Return the (X, Y) coordinate for the center point of the cell that contains the specified text.  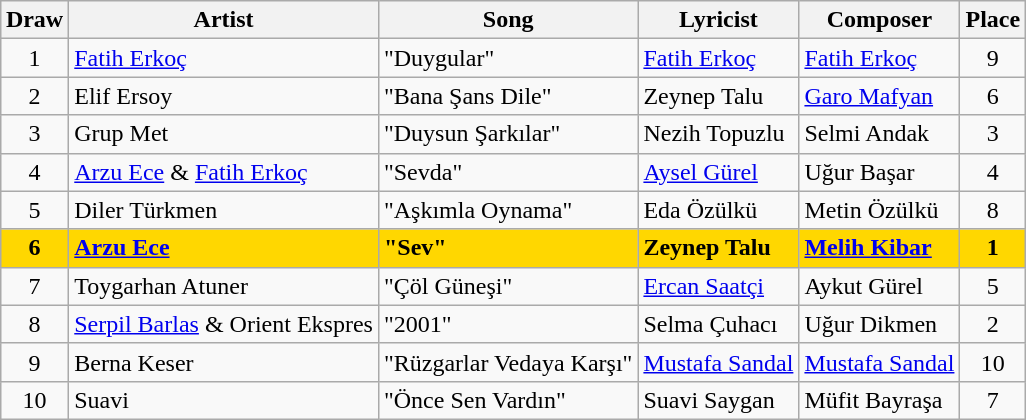
Eda Özülkü (718, 210)
Arzu Ece (224, 248)
Aykut Gürel (880, 286)
Draw (34, 20)
"2001" (508, 324)
Uğur Başar (880, 172)
Grup Met (224, 134)
"Aşkımla Oynama" (508, 210)
Aysel Gürel (718, 172)
"Rüzgarlar Vedaya Karşı" (508, 362)
Selma Çuhacı (718, 324)
"Bana Şans Dile" (508, 96)
Metin Özülkü (880, 210)
"Sevda" (508, 172)
Artist (224, 20)
Elif Ersoy (224, 96)
"Sev" (508, 248)
Selmi Andak (880, 134)
Garo Mafyan (880, 96)
Suavi Saygan (718, 400)
"Duygular" (508, 58)
Place (993, 20)
Toygarhan Atuner (224, 286)
Diler Türkmen (224, 210)
Arzu Ece & Fatih Erkoç (224, 172)
Suavi (224, 400)
Serpil Barlas & Orient Ekspres (224, 324)
Lyricist (718, 20)
Uğur Dikmen (880, 324)
Müfit Bayraşa (880, 400)
Nezih Topuzlu (718, 134)
Ercan Saatçi (718, 286)
Berna Keser (224, 362)
"Duysun Şarkılar" (508, 134)
"Önce Sen Vardın" (508, 400)
Song (508, 20)
Melih Kibar (880, 248)
"Çöl Güneşi" (508, 286)
Composer (880, 20)
